Pinpoint the cell where the given text exists, returning its (x, y) midpoint coordinate. 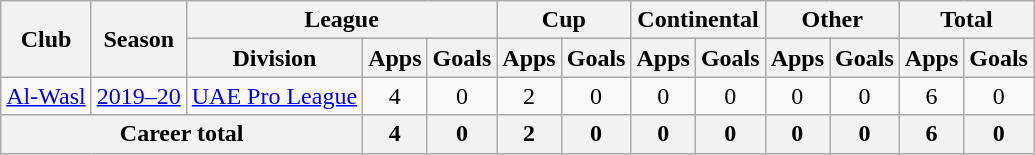
Club (46, 39)
Other (832, 20)
Division (274, 58)
Continental (698, 20)
2019–20 (138, 96)
League (342, 20)
Cup (564, 20)
Career total (182, 134)
Season (138, 39)
UAE Pro League (274, 96)
Total (966, 20)
Al-Wasl (46, 96)
